Scan for the cell matching the given text and deliver its [X, Y] coordinate at center. 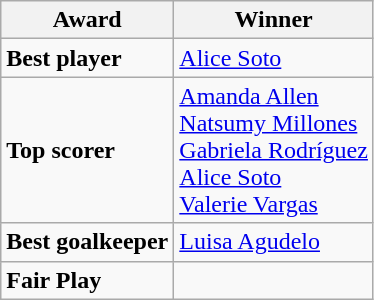
Award [88, 20]
Alice Soto [274, 58]
Amanda Allen Natsumy Millones Gabriela Rodríguez Alice Soto Valerie Vargas [274, 150]
Best goalkeeper [88, 242]
Top scorer [88, 150]
Fair Play [88, 280]
Winner [274, 20]
Luisa Agudelo [274, 242]
Best player [88, 58]
